Find where the given text appears and provide that cell's center as [x, y] coordinate. 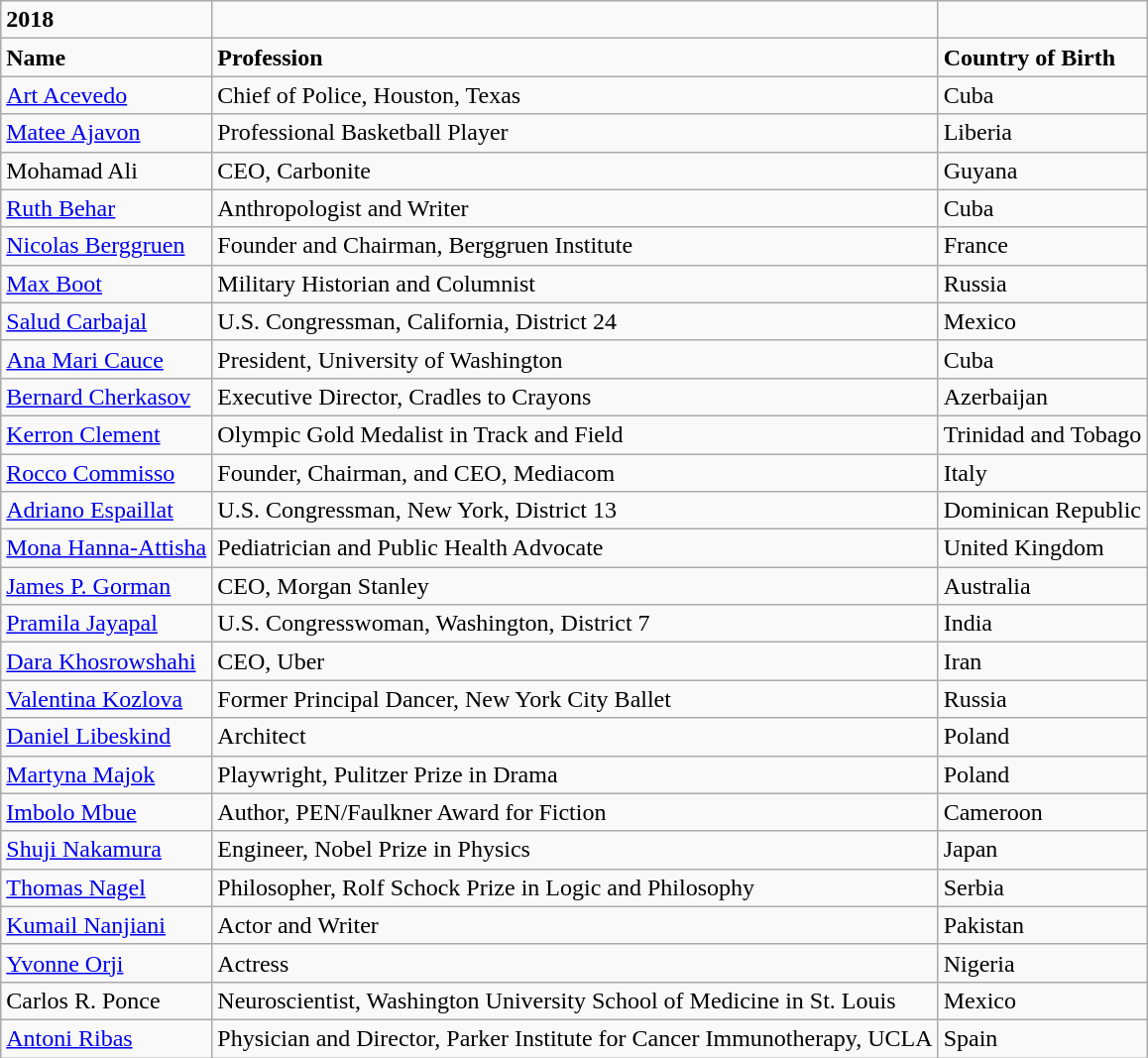
Yvonne Orji [107, 963]
Dominican Republic [1043, 511]
Pramila Jayapal [107, 624]
Valentina Kozlova [107, 699]
Pakistan [1043, 925]
Actress [575, 963]
Imbolo Mbue [107, 812]
Azerbaijan [1043, 397]
Antoni Ribas [107, 1038]
Salud Carbajal [107, 321]
President, University of Washington [575, 359]
Australia [1043, 586]
Mona Hanna-Attisha [107, 548]
Executive Director, Cradles to Crayons [575, 397]
Max Boot [107, 284]
Kerron Clement [107, 434]
Rocco Commisso [107, 473]
2018 [107, 20]
Physician and Director, Parker Institute for Cancer Immunotherapy, UCLA [575, 1038]
Military Historian and Columnist [575, 284]
CEO, Carbonite [575, 171]
Olympic Gold Medalist in Track and Field [575, 434]
Spain [1043, 1038]
Chief of Police, Houston, Texas [575, 95]
Nicolas Berggruen [107, 246]
Founder and Chairman, Berggruen Institute [575, 246]
U.S. Congressman, California, District 24 [575, 321]
Philosopher, Rolf Schock Prize in Logic and Philosophy [575, 887]
India [1043, 624]
Liberia [1043, 133]
Author, PEN/Faulkner Award for Fiction [575, 812]
Founder, Chairman, and CEO, Mediacom [575, 473]
Engineer, Nobel Prize in Physics [575, 850]
Architect [575, 737]
Bernard Cherkasov [107, 397]
Art Acevedo [107, 95]
Shuji Nakamura [107, 850]
CEO, Uber [575, 661]
Kumail Nanjiani [107, 925]
Nigeria [1043, 963]
Italy [1043, 473]
France [1043, 246]
Thomas Nagel [107, 887]
Serbia [1043, 887]
U.S. Congresswoman, Washington, District 7 [575, 624]
Ana Mari Cauce [107, 359]
Playwright, Pulitzer Prize in Drama [575, 774]
U.S. Congressman, New York, District 13 [575, 511]
Guyana [1043, 171]
Former Principal Dancer, New York City Ballet [575, 699]
Neuroscientist, Washington University School of Medicine in St. Louis [575, 1000]
Ruth Behar [107, 208]
Japan [1043, 850]
CEO, Morgan Stanley [575, 586]
Daniel Libeskind [107, 737]
Cameroon [1043, 812]
Country of Birth [1043, 58]
Adriano Espaillat [107, 511]
Professional Basketball Player [575, 133]
Iran [1043, 661]
Anthropologist and Writer [575, 208]
Mohamad Ali [107, 171]
Matee Ajavon [107, 133]
Pediatrician and Public Health Advocate [575, 548]
Carlos R. Ponce [107, 1000]
Actor and Writer [575, 925]
Dara Khosrowshahi [107, 661]
Martyna Majok [107, 774]
Trinidad and Tobago [1043, 434]
United Kingdom [1043, 548]
James P. Gorman [107, 586]
Profession [575, 58]
Name [107, 58]
